Scan for the cell matching the given text and deliver its (X, Y) coordinate at center. 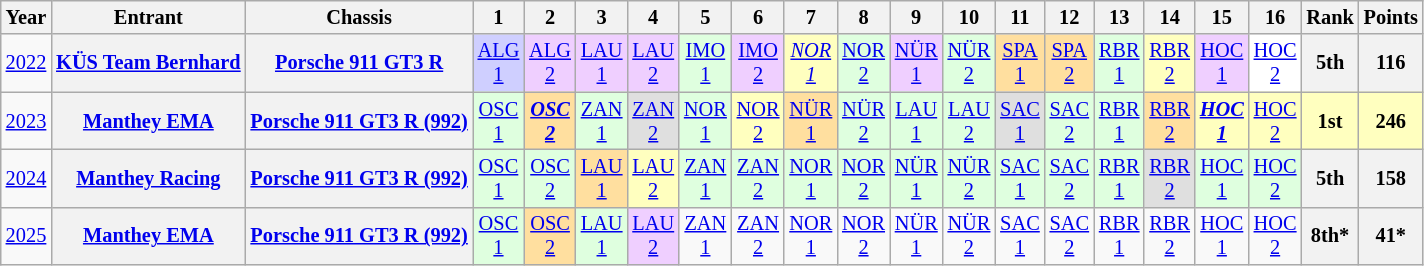
IMO1 (706, 63)
8th* (1330, 236)
14 (1169, 17)
Year (26, 17)
3 (602, 17)
10 (970, 17)
SPA2 (1070, 63)
ALG1 (499, 63)
12 (1070, 17)
Points (1391, 17)
1 (499, 17)
Chassis (360, 17)
2 (550, 17)
5 (706, 17)
2022 (26, 63)
2024 (26, 178)
116 (1391, 63)
16 (1276, 17)
Entrant (148, 17)
2025 (26, 236)
11 (1020, 17)
9 (916, 17)
SPA1 (1020, 63)
13 (1119, 17)
8 (864, 17)
Rank (1330, 17)
15 (1222, 17)
7 (810, 17)
Porsche 911 GT3 R (360, 63)
158 (1391, 178)
Manthey Racing (148, 178)
246 (1391, 121)
2023 (26, 121)
6 (758, 17)
IMO2 (758, 63)
4 (653, 17)
1st (1330, 121)
ALG2 (550, 63)
KÜS Team Bernhard (148, 63)
41* (1391, 236)
